Extract the (X, Y) coordinate from the center of the cell holding the provided text.  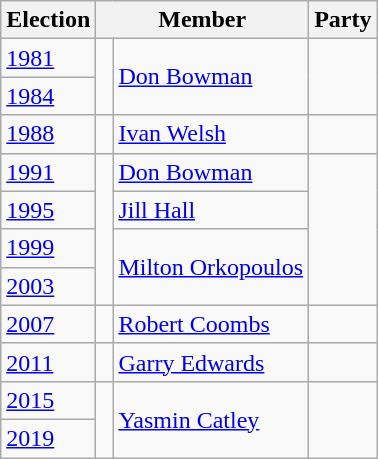
Jill Hall (211, 210)
Election (48, 20)
Milton Orkopoulos (211, 267)
2019 (48, 438)
1984 (48, 96)
2015 (48, 400)
Party (343, 20)
Member (202, 20)
1995 (48, 210)
Ivan Welsh (211, 134)
1981 (48, 58)
Robert Coombs (211, 324)
2011 (48, 362)
Yasmin Catley (211, 419)
1991 (48, 172)
2003 (48, 286)
Garry Edwards (211, 362)
1988 (48, 134)
1999 (48, 248)
2007 (48, 324)
